Locate the cell with the specified text and output its (x, y) center coordinate. 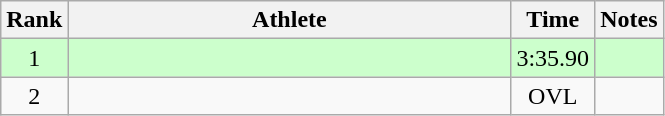
1 (34, 58)
Athlete (290, 20)
Rank (34, 20)
2 (34, 96)
Time (553, 20)
Notes (629, 20)
3:35.90 (553, 58)
OVL (553, 96)
